Pinpoint the cell where the given text exists, returning its (x, y) midpoint coordinate. 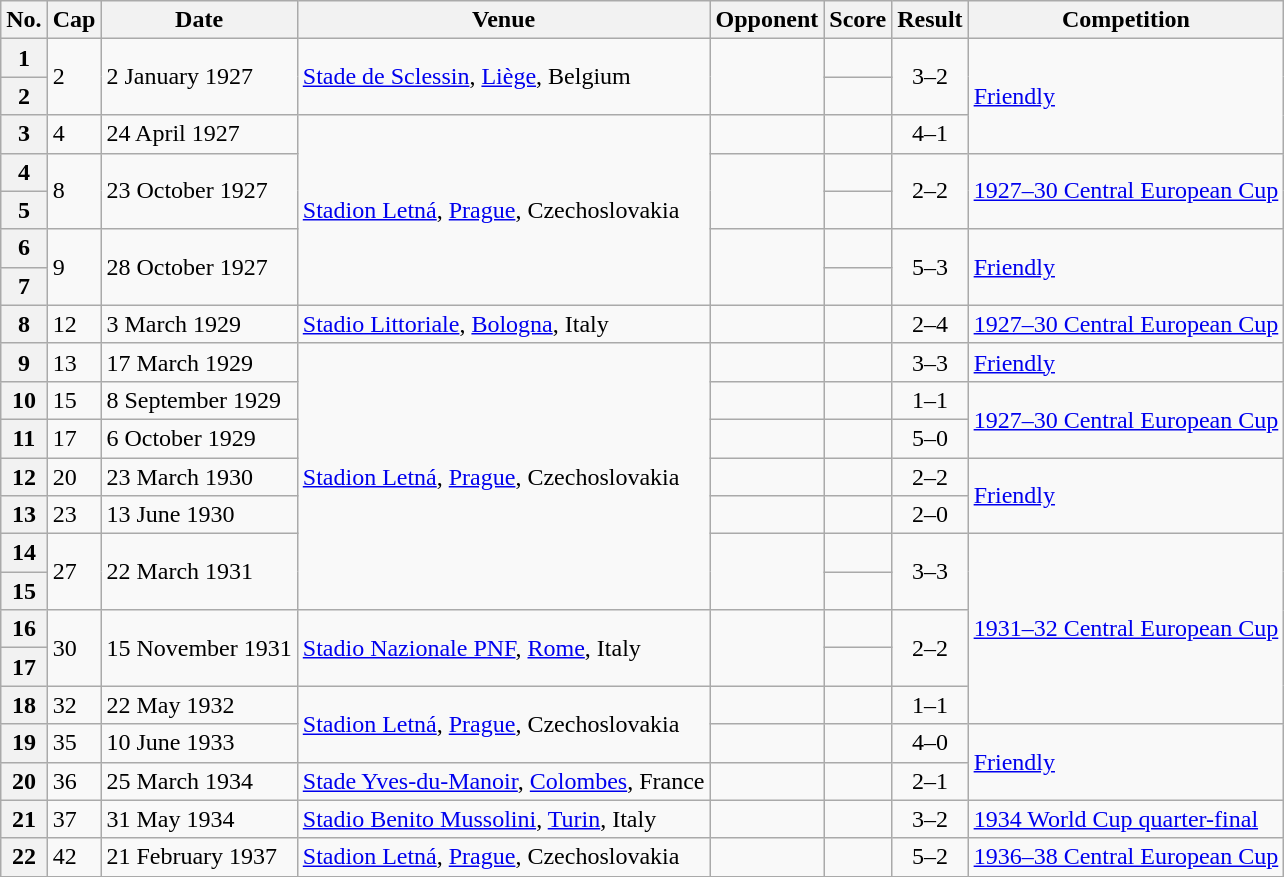
18 (24, 705)
37 (74, 819)
25 March 1934 (199, 781)
22 May 1932 (199, 705)
1931–32 Central European Cup (1126, 629)
5 (24, 210)
7 (24, 286)
Score (858, 20)
22 March 1931 (199, 572)
2–0 (930, 515)
3 (24, 134)
30 (74, 648)
19 (24, 743)
4–0 (930, 743)
No. (24, 20)
Stadio Benito Mussolini, Turin, Italy (504, 819)
1936–38 Central European Cup (1126, 857)
24 April 1927 (199, 134)
Venue (504, 20)
2 January 1927 (199, 77)
6 (24, 248)
2–4 (930, 324)
11 (24, 438)
Stadio Nazionale PNF, Rome, Italy (504, 648)
4–1 (930, 134)
6 October 1929 (199, 438)
Date (199, 20)
31 May 1934 (199, 819)
36 (74, 781)
21 February 1937 (199, 857)
28 October 1927 (199, 267)
35 (74, 743)
10 (24, 400)
Stade de Sclessin, Liège, Belgium (504, 77)
23 (74, 515)
13 June 1930 (199, 515)
1 (24, 58)
8 September 1929 (199, 400)
Stade Yves-du-Manoir, Colombes, France (504, 781)
42 (74, 857)
21 (24, 819)
2–1 (930, 781)
3 March 1929 (199, 324)
17 March 1929 (199, 362)
15 November 1931 (199, 648)
14 (24, 553)
32 (74, 705)
1934 World Cup quarter-final (1126, 819)
Competition (1126, 20)
5–2 (930, 857)
23 March 1930 (199, 477)
27 (74, 572)
5–3 (930, 267)
5–0 (930, 438)
10 June 1933 (199, 743)
Cap (74, 20)
Opponent (767, 20)
Result (930, 20)
16 (24, 629)
23 October 1927 (199, 191)
22 (24, 857)
Stadio Littoriale, Bologna, Italy (504, 324)
